Determine the [x, y] coordinate at the center of the cell enclosing the given text.  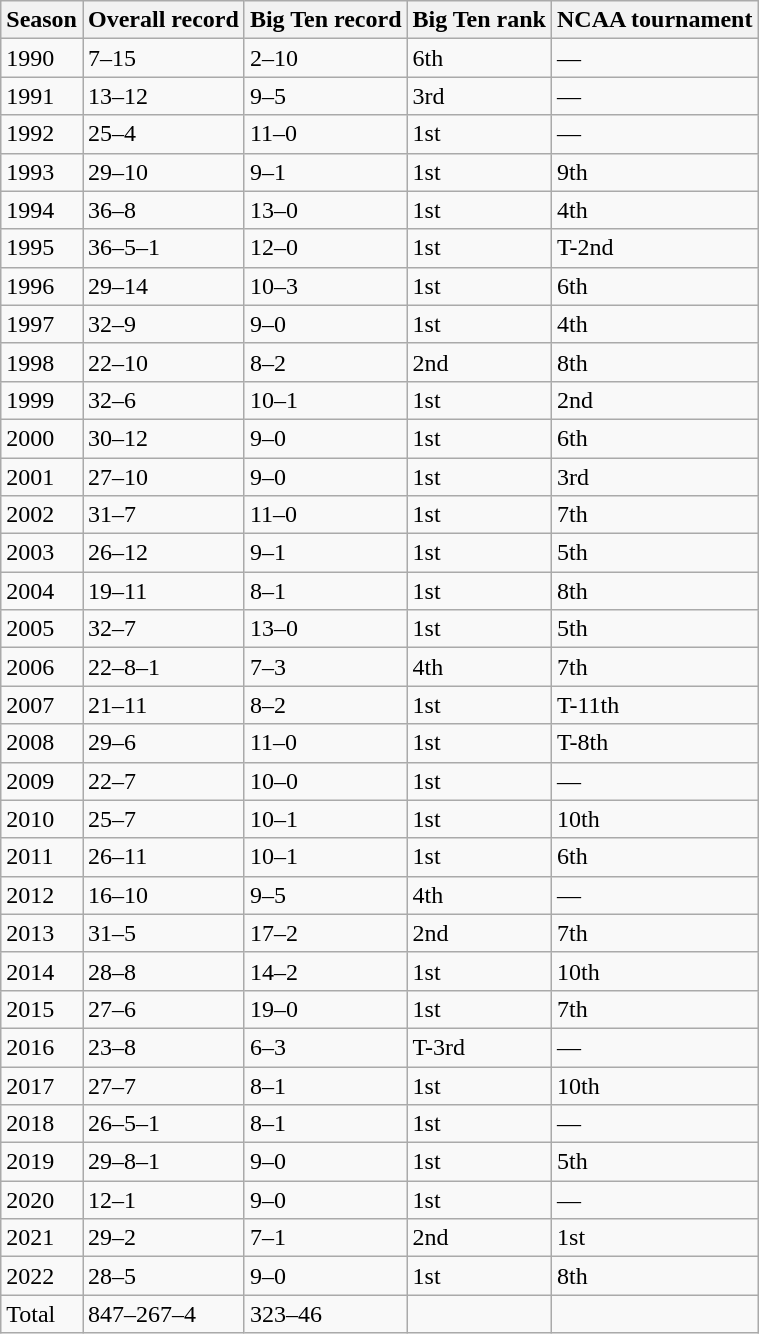
27–7 [163, 1085]
6–3 [326, 1047]
26–12 [163, 553]
2004 [42, 591]
1999 [42, 400]
12–0 [326, 248]
10–0 [326, 781]
Big Ten rank [479, 20]
1998 [42, 362]
1990 [42, 58]
2016 [42, 1047]
13–12 [163, 96]
2021 [42, 1238]
Big Ten record [326, 20]
19–0 [326, 1009]
17–2 [326, 933]
21–11 [163, 705]
32–6 [163, 400]
T-8th [655, 743]
2005 [42, 629]
26–11 [163, 857]
22–8–1 [163, 667]
7–3 [326, 667]
27–10 [163, 477]
2015 [42, 1009]
31–7 [163, 515]
2007 [42, 705]
29–14 [163, 286]
14–2 [326, 971]
23–8 [163, 1047]
29–2 [163, 1238]
2012 [42, 895]
36–8 [163, 210]
7–1 [326, 1238]
847–267–4 [163, 1314]
30–12 [163, 438]
Season [42, 20]
2010 [42, 819]
29–8–1 [163, 1162]
1996 [42, 286]
2002 [42, 515]
2011 [42, 857]
2022 [42, 1276]
2006 [42, 667]
9th [655, 172]
32–7 [163, 629]
1991 [42, 96]
1997 [42, 324]
2020 [42, 1200]
28–5 [163, 1276]
NCAA tournament [655, 20]
T-2nd [655, 248]
T-3rd [479, 1047]
2017 [42, 1085]
2000 [42, 438]
Overall record [163, 20]
22–7 [163, 781]
1994 [42, 210]
2019 [42, 1162]
36–5–1 [163, 248]
22–10 [163, 362]
29–6 [163, 743]
31–5 [163, 933]
2001 [42, 477]
2013 [42, 933]
32–9 [163, 324]
Total [42, 1314]
7–15 [163, 58]
2014 [42, 971]
19–11 [163, 591]
2003 [42, 553]
25–7 [163, 819]
28–8 [163, 971]
T-11th [655, 705]
1993 [42, 172]
2008 [42, 743]
12–1 [163, 1200]
1992 [42, 134]
29–10 [163, 172]
25–4 [163, 134]
1995 [42, 248]
2–10 [326, 58]
323–46 [326, 1314]
2018 [42, 1124]
16–10 [163, 895]
27–6 [163, 1009]
2009 [42, 781]
26–5–1 [163, 1124]
10–3 [326, 286]
